Capture the cell that displays the provided text and extract its (X, Y) central coordinate. 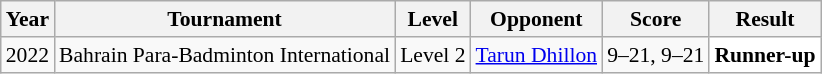
Year (28, 19)
Level 2 (432, 55)
2022 (28, 55)
Tournament (224, 19)
9–21, 9–21 (656, 55)
Bahrain Para-Badminton International (224, 55)
Score (656, 19)
Level (432, 19)
Result (764, 19)
Tarun Dhillon (537, 55)
Runner-up (764, 55)
Opponent (537, 19)
